Search for the cell housing the specified text and yield its (X, Y) center coordinate. 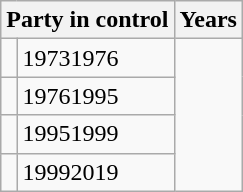
19761995 (96, 96)
19992019 (96, 172)
19731976 (96, 58)
19951999 (96, 134)
Years (208, 20)
Party in control (88, 20)
